Return [X, Y] of the center of cell containing provided text 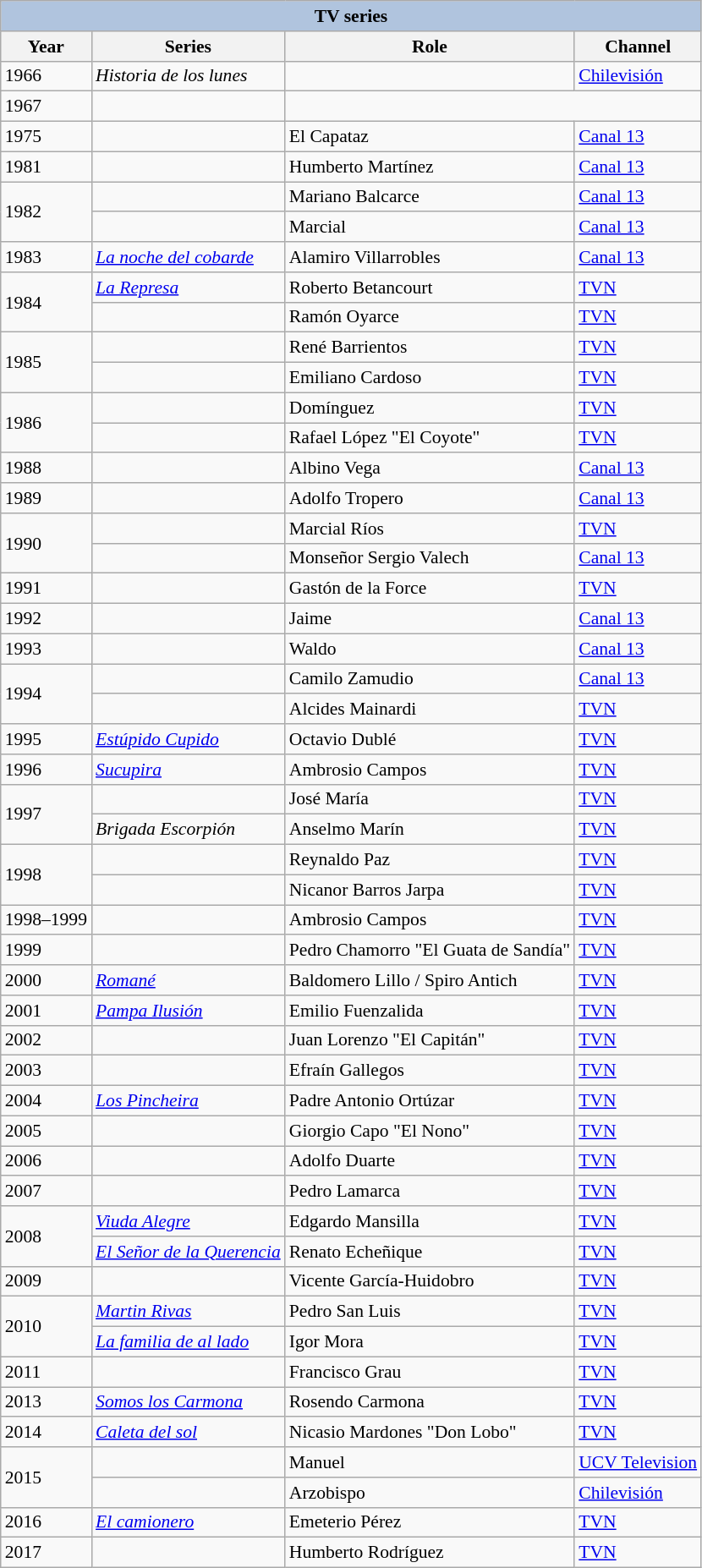
Rafael López "El Coyote" [430, 438]
La Represa [188, 288]
Arzobispo [430, 1493]
1984 [46, 303]
Anselmo Marín [430, 830]
Roberto Betancourt [430, 288]
Mariano Balcarce [430, 197]
Nicasio Mardones "Don Lobo" [430, 1433]
Sucupira [188, 770]
Baldomero Lillo / Spiro Antich [430, 980]
Emeterio Pérez [430, 1522]
1992 [46, 619]
Nicanor Barros Jarpa [430, 890]
Martin Rivas [188, 1312]
Marcial Ríos [430, 529]
Jaime [430, 619]
José María [430, 799]
Alamiro Villarrobles [430, 257]
1997 [46, 814]
2010 [46, 1326]
2000 [46, 980]
1985 [46, 362]
Pampa Ilusión [188, 1011]
2006 [46, 1161]
Romané [188, 980]
René Barrientos [430, 348]
Series [188, 47]
2002 [46, 1040]
Humberto Martínez [430, 167]
2011 [46, 1372]
La familia de al lado [188, 1342]
Estúpido Cupido [188, 739]
1986 [46, 423]
1982 [46, 211]
1991 [46, 589]
1995 [46, 739]
Emilio Fuenzalida [430, 1011]
Octavio Dublé [430, 739]
Caleta del sol [188, 1433]
Rosendo Carmona [430, 1402]
2007 [46, 1192]
Camilo Zamudio [430, 679]
Historia de los lunes [188, 76]
Los Pincheira [188, 1101]
2009 [46, 1281]
1988 [46, 469]
1994 [46, 694]
Brigada Escorpión [188, 830]
Albino Vega [430, 469]
Francisco Grau [430, 1372]
Marcial [430, 228]
Channel [638, 47]
1999 [46, 951]
El Capataz [430, 137]
2005 [46, 1131]
1993 [46, 649]
1998–1999 [46, 920]
2013 [46, 1402]
1966 [46, 76]
Gastón de la Force [430, 589]
La noche del cobarde [188, 257]
2003 [46, 1071]
1996 [46, 770]
Padre Antonio Ortúzar [430, 1101]
UCV Television [638, 1462]
Efraín Gallegos [430, 1071]
Waldo [430, 649]
Edgardo Mansilla [430, 1221]
Pedro San Luis [430, 1312]
Giorgio Capo "El Nono" [430, 1131]
1981 [46, 167]
2015 [46, 1477]
1989 [46, 498]
2014 [46, 1433]
Year [46, 47]
Renato Echeñique [430, 1252]
Pedro Chamorro "El Guata de Sandía" [430, 951]
El Señor de la Querencia [188, 1252]
Domínguez [430, 408]
Emiliano Cardoso [430, 378]
2017 [46, 1553]
2001 [46, 1011]
1990 [46, 543]
Pedro Lamarca [430, 1192]
Juan Lorenzo "El Capitán" [430, 1040]
Role [430, 47]
1983 [46, 257]
1967 [46, 107]
1998 [46, 874]
Somos los Carmona [188, 1402]
Viuda Alegre [188, 1221]
TV series [351, 16]
Manuel [430, 1462]
2016 [46, 1522]
2008 [46, 1236]
Vicente García-Huidobro [430, 1281]
2004 [46, 1101]
Monseñor Sergio Valech [430, 558]
El camionero [188, 1522]
Igor Mora [430, 1342]
Alcides Mainardi [430, 710]
Humberto Rodríguez [430, 1553]
1975 [46, 137]
Reynaldo Paz [430, 860]
Adolfo Duarte [430, 1161]
Ramón Oyarce [430, 317]
Adolfo Tropero [430, 498]
